Capture the cell that displays the provided text and extract its (X, Y) central coordinate. 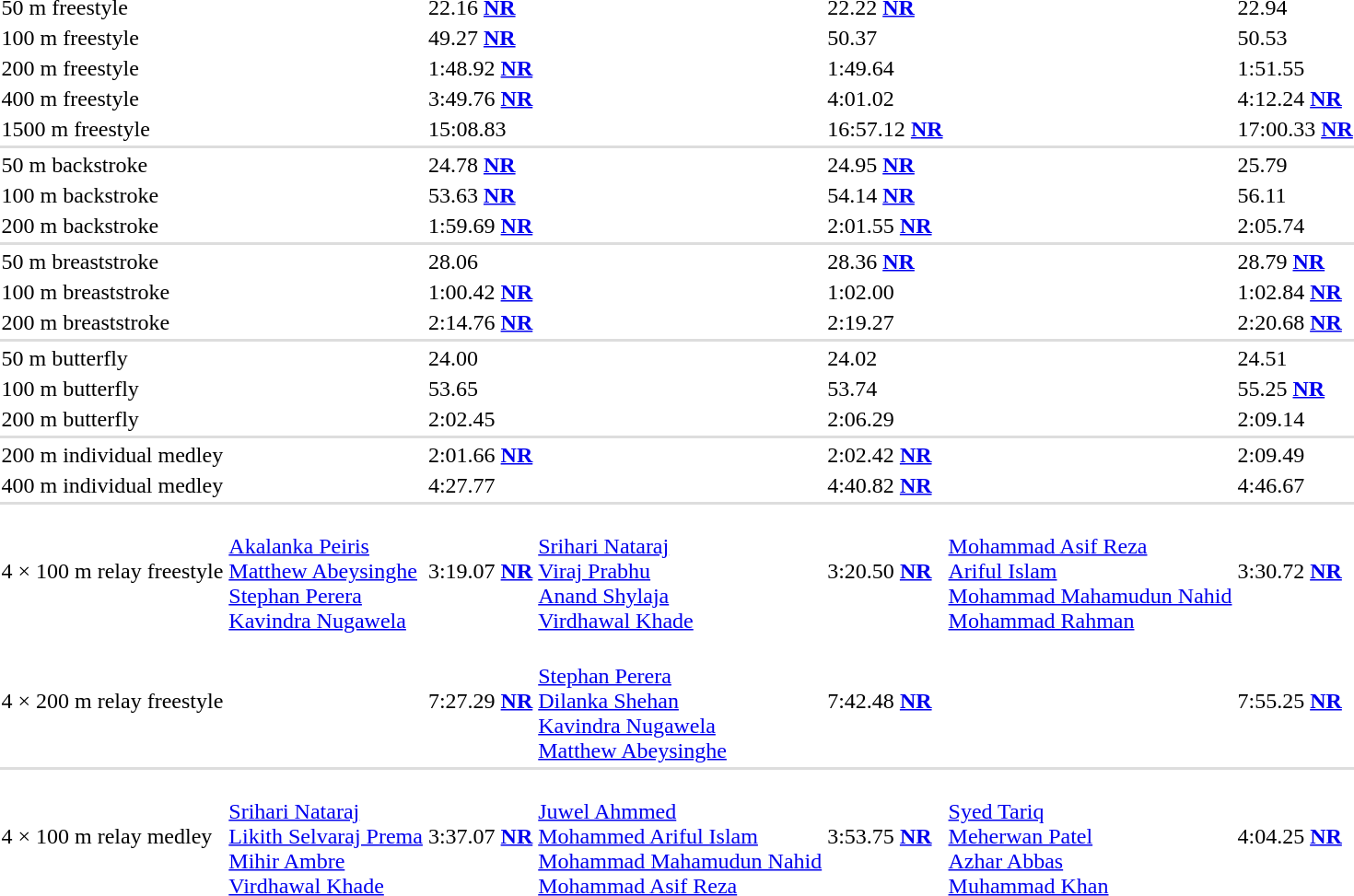
4:12.24 NR (1295, 99)
50 m backstroke (112, 165)
400 m individual medley (112, 485)
24.00 (480, 358)
200 m backstroke (112, 226)
53.65 (480, 389)
400 m freestyle (112, 99)
200 m individual medley (112, 455)
100 m backstroke (112, 195)
1:02.00 (885, 292)
54.14 NR (885, 195)
28.06 (480, 262)
1:00.42 NR (480, 292)
16:57.12 NR (885, 129)
3:30.72 NR (1295, 571)
4 × 200 m relay freestyle (112, 701)
50.53 (1295, 38)
Akalanka PeirisMatthew AbeysingheStephan PereraKavindra Nugawela (326, 571)
2:02.42 NR (885, 455)
25.79 (1295, 165)
4:01.02 (885, 99)
3:19.07 NR (480, 571)
200 m butterfly (112, 419)
55.25 NR (1295, 389)
53.74 (885, 389)
1:51.55 (1295, 68)
200 m freestyle (112, 68)
Srihari NatarajViraj PrabhuAnand ShylajaVirdhawal Khade (680, 571)
24.51 (1295, 358)
2:19.27 (885, 322)
7:27.29 NR (480, 701)
2:14.76 NR (480, 322)
17:00.33 NR (1295, 129)
2:02.45 (480, 419)
100 m breaststroke (112, 292)
24.78 NR (480, 165)
2:01.55 NR (885, 226)
4:27.77 (480, 485)
2:20.68 NR (1295, 322)
3:49.76 NR (480, 99)
1:59.69 NR (480, 226)
100 m butterfly (112, 389)
2:06.29 (885, 419)
4:40.82 NR (885, 485)
4 × 100 m relay freestyle (112, 571)
2:05.74 (1295, 226)
1:48.92 NR (480, 68)
1:49.64 (885, 68)
15:08.83 (480, 129)
1:02.84 NR (1295, 292)
24.02 (885, 358)
7:55.25 NR (1295, 701)
49.27 NR (480, 38)
Mohammad Asif RezaAriful IslamMohammad Mahamudun NahidMohammad Rahman (1091, 571)
1500 m freestyle (112, 129)
56.11 (1295, 195)
2:09.14 (1295, 419)
28.36 NR (885, 262)
2:01.66 NR (480, 455)
7:42.48 NR (885, 701)
50.37 (885, 38)
24.95 NR (885, 165)
50 m butterfly (112, 358)
Stephan PereraDilanka ShehanKavindra NugawelaMatthew Abeysinghe (680, 701)
2:09.49 (1295, 455)
100 m freestyle (112, 38)
4:46.67 (1295, 485)
53.63 NR (480, 195)
50 m breaststroke (112, 262)
28.79 NR (1295, 262)
200 m breaststroke (112, 322)
3:20.50 NR (885, 571)
